Capture the cell that displays the provided text and extract its [x, y] central coordinate. 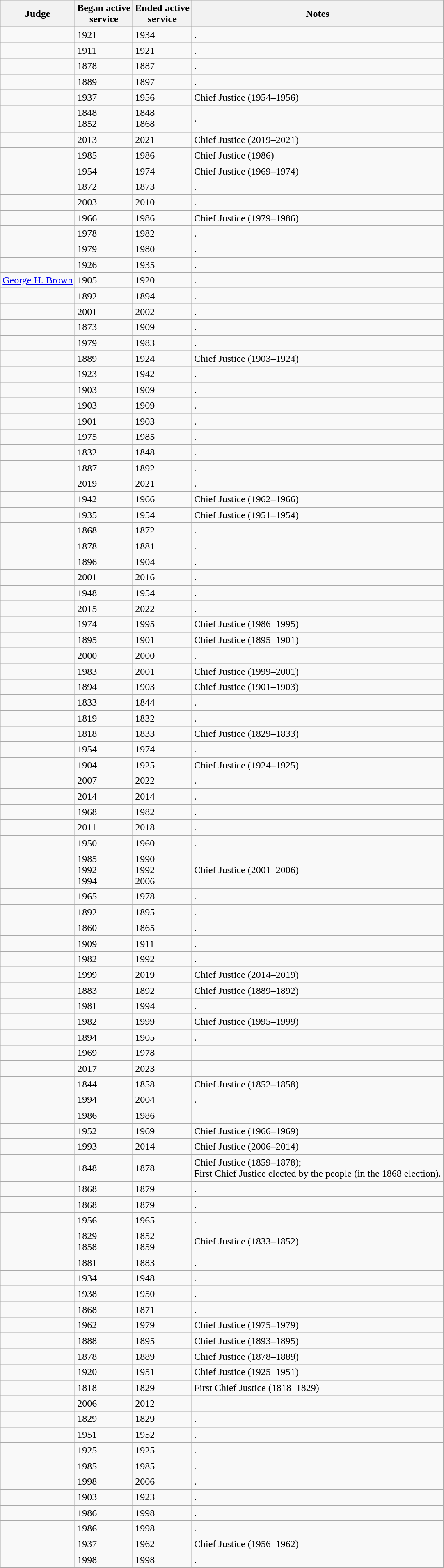
Chief Justice (1859–1878);First Chief Justice elected by the people (in the 1868 election). [318, 1168]
1992 [162, 959]
1938 [104, 1294]
Chief Justice (1999–2001) [318, 671]
1968 [104, 812]
Chief Justice (1878–1889) [318, 1356]
1924 [162, 359]
2003 [104, 202]
2017 [104, 1069]
Chief Justice (1924–1925) [318, 765]
Chief Justice (1969–1974) [318, 171]
1888 [104, 1341]
Chief Justice (1986) [318, 155]
1897 [162, 82]
2016 [162, 577]
1926 [104, 265]
Began activeservice [104, 14]
Chief Justice (1966–1969) [318, 1131]
Chief Justice (1951–1954) [318, 515]
Judge [38, 14]
Chief Justice (1903–1924) [318, 359]
Chief Justice (1893–1895) [318, 1341]
2023 [162, 1069]
Chief Justice (1852–1858) [318, 1084]
Chief Justice (1995–1999) [318, 1022]
1871 [162, 1310]
2013 [104, 140]
Chief Justice (1986–1995) [318, 624]
2010 [162, 202]
2007 [104, 781]
18521859 [162, 1241]
18481868 [162, 118]
Chief Justice (2019–2021) [318, 140]
Chief Justice (1925–1951) [318, 1372]
Chief Justice (1975–1979) [318, 1325]
1995 [162, 624]
Chief Justice (2001–2006) [318, 870]
Ended activeservice [162, 14]
Chief Justice (1829–1833) [318, 734]
1896 [104, 562]
Notes [318, 14]
Chief Justice (1895–1901) [318, 640]
1975 [104, 437]
Chief Justice (1979–1986) [318, 218]
George H. Brown [38, 280]
1980 [162, 249]
1865 [162, 928]
Chief Justice (1962–1966) [318, 499]
199019922006 [162, 870]
Chief Justice (2006–2014) [318, 1147]
Chief Justice (2014–2019) [318, 975]
2015 [104, 609]
1860 [104, 928]
Chief Justice (1956–1962) [318, 1544]
2004 [162, 1100]
2018 [162, 828]
Chief Justice (1889–1892) [318, 990]
2002 [162, 312]
2011 [104, 828]
198519921994 [104, 870]
18291858 [104, 1241]
1858 [162, 1084]
Chief Justice (1833–1852) [318, 1241]
First Chief Justice (1818–1829) [318, 1388]
1981 [104, 1006]
18481852 [104, 118]
Chief Justice (1954–1956) [318, 97]
1960 [162, 843]
2012 [162, 1403]
1819 [104, 718]
Chief Justice (1901–1903) [318, 687]
1993 [104, 1147]
